From the cell containing the given text, extract its center point as [x, y] coordinate. 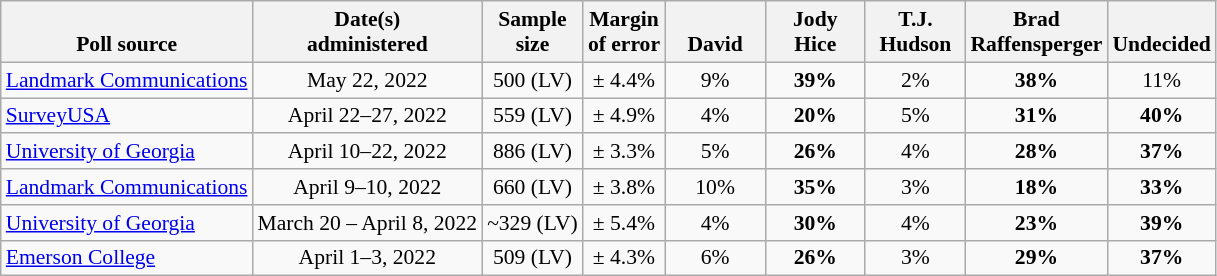
Poll source [127, 32]
29% [1036, 258]
31% [1036, 116]
6% [715, 258]
Emerson College [127, 258]
Date(s)administered [367, 32]
± 4.4% [624, 80]
± 3.3% [624, 152]
500 (LV) [532, 80]
May 22, 2022 [367, 80]
~329 (LV) [532, 223]
± 4.9% [624, 116]
± 5.4% [624, 223]
April 9–10, 2022 [367, 187]
9% [715, 80]
18% [1036, 187]
April 1–3, 2022 [367, 258]
23% [1036, 223]
Marginof error [624, 32]
JodyHice [815, 32]
David [715, 32]
559 (LV) [532, 116]
Undecided [1161, 32]
40% [1161, 116]
35% [815, 187]
33% [1161, 187]
T.J.Hudson [915, 32]
± 3.8% [624, 187]
38% [1036, 80]
509 (LV) [532, 258]
April 10–22, 2022 [367, 152]
20% [815, 116]
BradRaffensperger [1036, 32]
10% [715, 187]
11% [1161, 80]
30% [815, 223]
± 4.3% [624, 258]
660 (LV) [532, 187]
March 20 – April 8, 2022 [367, 223]
28% [1036, 152]
Samplesize [532, 32]
SurveyUSA [127, 116]
886 (LV) [532, 152]
April 22–27, 2022 [367, 116]
2% [915, 80]
